Output the (X, Y) coordinate of the center of the cell containing the given text.  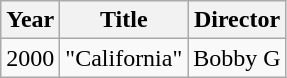
Director (237, 20)
Bobby G (237, 58)
Title (124, 20)
"California" (124, 58)
2000 (30, 58)
Year (30, 20)
